Find where the given text appears and provide that cell's center as (x, y) coordinate. 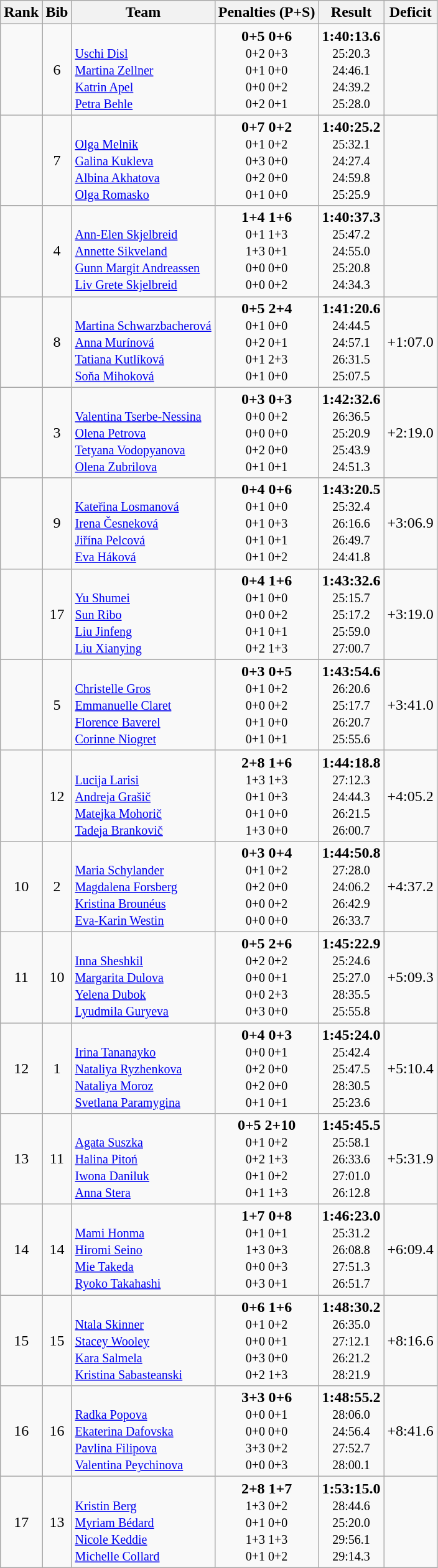
Uschi DislMartina ZellnerKatrin ApelPetra Behle (143, 70)
Kateřina LosmanováIrena ČesnekováJiřína PelcováEva Háková (143, 523)
Agata SuszkaHalina PitońIwona DanilukAnna Stera (143, 1159)
0+5 0+60+2 0+30+1 0+00+0 0+20+2 0+1 (266, 70)
1:45:45.525:58.126:33.627:01.026:12.8 (351, 1159)
Maria SchylanderMagdalena ForsbergKristina BrounéusEva-Karin Westin (143, 886)
+8:16.6 (411, 1341)
1:43:54.626:20.625:17.726:20.725:55.6 (351, 705)
Ann-Elen SkjelbreidAnnette SikvelandGunn Margit AndreassenLiv Grete Skjelbreid (143, 251)
6 (57, 70)
Irina TananaykoNataliya RyzhenkovaNataliya MorozSvetlana Paramygina (143, 1068)
+2:19.0 (411, 433)
Result (351, 12)
1:46:23.025:31.226:08.827:51.326:51.7 (351, 1250)
7 (57, 160)
1 (57, 1068)
Ntala SkinnerStacey WooleyKara SalmelaKristina Sabasteanski (143, 1341)
1:44:18.827:12.324:44.326:21.526:00.7 (351, 795)
Christelle GrosEmmanuelle ClaretFlorence BaverelCorinne Niogret (143, 705)
Penalties (P+S) (266, 12)
1+7 0+80+1 0+11+3 0+30+0 0+30+3 0+1 (266, 1250)
1:48:30.226:35.027:12.126:21.228:21.9 (351, 1341)
0+5 2+60+2 0+20+0 0+10+0 2+30+3 0+0 (266, 977)
Deficit (411, 12)
9 (57, 523)
Valentina Tserbe-NessinaOlena PetrovaTetyana VodopyanovaOlena Zubrilova (143, 433)
Radka PopovaEkaterina DafovskaPavlina FilipovaValentina Peychinova (143, 1431)
1:40:13.625:20.324:46.124:39.225:28.0 (351, 70)
1:40:37.325:47.224:55.025:20.824:34.3 (351, 251)
5 (57, 705)
1:45:22.925:24.625:27.028:35.525:55.8 (351, 977)
1:44:50.827:28.024:06.226:42.926:33.7 (351, 886)
+8:41.6 (411, 1431)
+5:31.9 (411, 1159)
+4:05.2 (411, 795)
0+7 0+20+1 0+20+3 0+00+2 0+00+1 0+0 (266, 160)
0+5 2+40+1 0+00+2 0+10+1 2+30+1 0+0 (266, 342)
+4:37.2 (411, 886)
+5:09.3 (411, 977)
+3:19.0 (411, 614)
8 (57, 342)
0+3 0+30+0 0+20+0 0+00+2 0+00+1 0+1 (266, 433)
3 (57, 433)
+3:06.9 (411, 523)
1:48:55.228:06.024:56.427:52.728:00.1 (351, 1431)
1+4 1+60+1 1+31+3 0+10+0 0+00+0 0+2 (266, 251)
0+4 1+60+1 0+00+0 0+20+1 0+10+2 1+3 (266, 614)
1:45:24.025:42.425:47.528:30.525:23.6 (351, 1068)
2+8 1+61+3 1+30+1 0+30+1 0+01+3 0+0 (266, 795)
4 (57, 251)
Kristin BergMyriam BédardNicole KeddieMichelle Collard (143, 1522)
2 (57, 886)
2+8 1+71+3 0+20+1 0+01+3 1+30+1 0+2 (266, 1522)
Bib (57, 12)
0+5 2+100+1 0+20+2 1+30+1 0+20+1 1+3 (266, 1159)
0+3 0+50+1 0+20+0 0+20+1 0+00+1 0+1 (266, 705)
1:43:32.625:15.725:17.225:59.027:00.7 (351, 614)
Olga MelnikGalina KuklevaAlbina AkhatovaOlga Romasko (143, 160)
+3:41.0 (411, 705)
0+4 0+60+1 0+00+1 0+30+1 0+10+1 0+2 (266, 523)
0+3 0+40+1 0+20+2 0+00+0 0+20+0 0+0 (266, 886)
1:40:25.225:32.124:27.424:59.825:25.9 (351, 160)
+1:07.0 (411, 342)
Inna SheshkilMargarita DulovaYelena DubokLyudmila Guryeva (143, 977)
+6:09.4 (411, 1250)
0+6 1+60+1 0+20+0 0+10+3 0+00+2 1+3 (266, 1341)
3+3 0+60+0 0+10+0 0+03+3 0+20+0 0+3 (266, 1431)
Mami HonmaHiromi SeinoMie TakedaRyoko Takahashi (143, 1250)
Yu ShumeiSun RiboLiu JinfengLiu Xianying (143, 614)
Martina SchwarzbacherováAnna MurínováTatiana KutlíkováSoňa Mihoková (143, 342)
Lucija LarisiAndreja GrašičMatejka MohoričTadeja Brankovič (143, 795)
Rank (21, 12)
Team (143, 12)
0+4 0+30+0 0+10+2 0+00+2 0+00+1 0+1 (266, 1068)
+5:10.4 (411, 1068)
1:53:15.028:44.625:20.029:56.129:14.3 (351, 1522)
1:42:32.626:36.525:20.925:43.924:51.3 (351, 433)
1:41:20.624:44.524:57.126:31.525:07.5 (351, 342)
1:43:20.525:32.426:16.626:49.724:41.8 (351, 523)
